Determine the (x, y) coordinate at the center of the cell enclosing the given text.  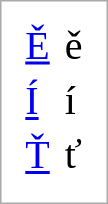
Í (37, 100)
ě (74, 46)
í (74, 100)
ť (74, 155)
Ť (37, 155)
Ě (37, 46)
